Output the [x, y] coordinate of the center of the cell containing the given text.  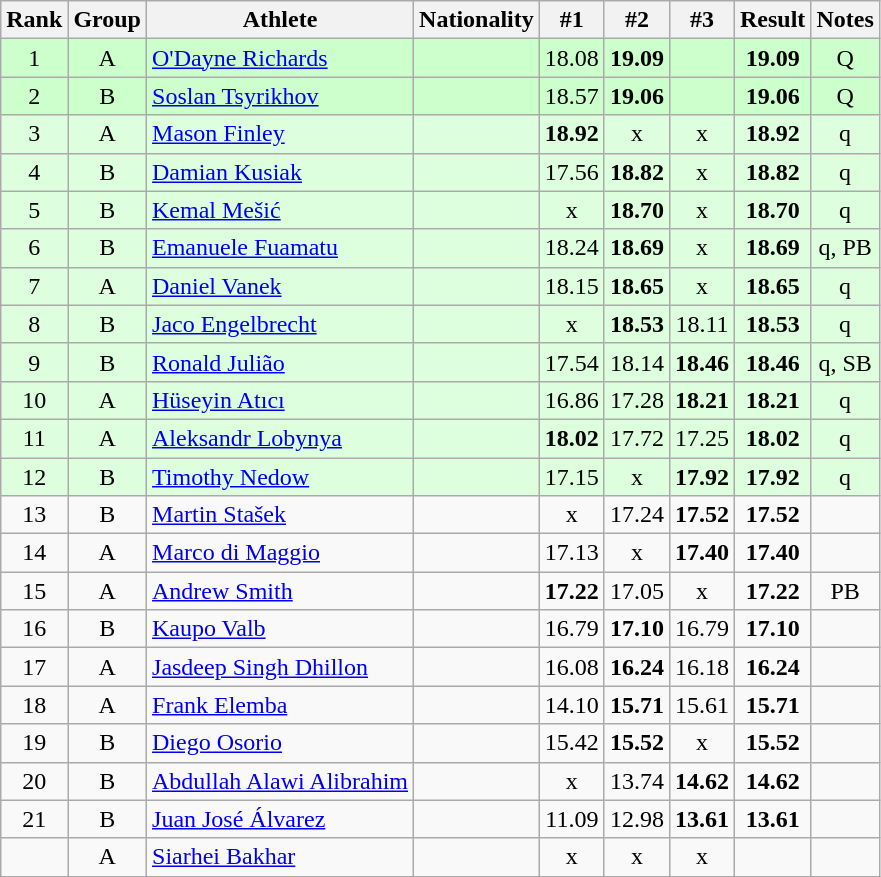
1 [34, 58]
21 [34, 819]
6 [34, 248]
Ronald Julião [280, 362]
16.08 [572, 667]
20 [34, 781]
5 [34, 210]
Martin Stašek [280, 515]
2 [34, 96]
17.25 [702, 438]
Jasdeep Singh Dhillon [280, 667]
17.28 [636, 400]
13 [34, 515]
4 [34, 172]
17 [34, 667]
8 [34, 324]
14 [34, 553]
#1 [572, 20]
Frank Elemba [280, 705]
Nationality [477, 20]
11 [34, 438]
#2 [636, 20]
14.10 [572, 705]
17.13 [572, 553]
18.14 [636, 362]
17.15 [572, 477]
10 [34, 400]
Hüseyin Atıcı [280, 400]
9 [34, 362]
18.11 [702, 324]
17.05 [636, 591]
16 [34, 629]
Mason Finley [280, 134]
Athlete [280, 20]
18.08 [572, 58]
16.86 [572, 400]
17.54 [572, 362]
Soslan Tsyrikhov [280, 96]
17.56 [572, 172]
16.18 [702, 667]
Siarhei Bakhar [280, 857]
q, PB [845, 248]
O'Dayne Richards [280, 58]
Marco di Maggio [280, 553]
15 [34, 591]
18 [34, 705]
Diego Osorio [280, 743]
Notes [845, 20]
Abdullah Alawi Alibrahim [280, 781]
15.61 [702, 705]
15.42 [572, 743]
q, SB [845, 362]
Timothy Nedow [280, 477]
17.24 [636, 515]
Result [772, 20]
11.09 [572, 819]
#3 [702, 20]
18.15 [572, 286]
PB [845, 591]
Group [108, 20]
17.72 [636, 438]
18.24 [572, 248]
Aleksandr Lobynya [280, 438]
18.57 [572, 96]
Damian Kusiak [280, 172]
Daniel Vanek [280, 286]
Andrew Smith [280, 591]
12 [34, 477]
12.98 [636, 819]
7 [34, 286]
Kemal Mešić [280, 210]
Jaco Engelbrecht [280, 324]
Rank [34, 20]
19 [34, 743]
13.74 [636, 781]
Kaupo Valb [280, 629]
Emanuele Fuamatu [280, 248]
3 [34, 134]
Juan José Álvarez [280, 819]
